Locate the cell with the specified text and output its [X, Y] center coordinate. 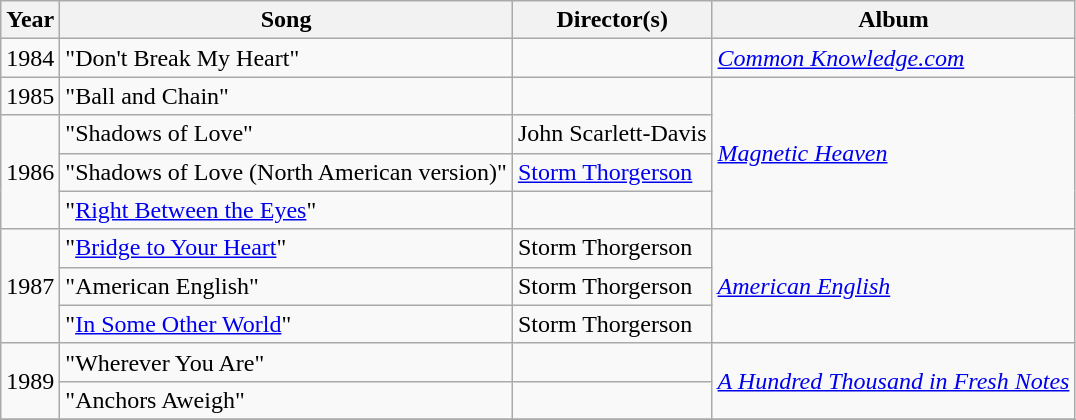
"Shadows of Love" [286, 134]
1986 [30, 172]
"Don't Break My Heart" [286, 58]
Year [30, 20]
1985 [30, 96]
"American English" [286, 286]
A Hundred Thousand in Fresh Notes [894, 381]
Song [286, 20]
Director(s) [612, 20]
1989 [30, 381]
Album [894, 20]
1984 [30, 58]
1987 [30, 286]
Magnetic Heaven [894, 153]
"In Some Other World" [286, 324]
John Scarlett-Davis [612, 134]
Common Knowledge.com [894, 58]
American English [894, 286]
"Right Between the Eyes" [286, 210]
"Anchors Aweigh" [286, 400]
"Bridge to Your Heart" [286, 248]
"Ball and Chain" [286, 96]
"Wherever You Are" [286, 362]
"Shadows of Love (North American version)" [286, 172]
